Return the (X, Y) coordinate for the center point of the cell that contains the specified text.  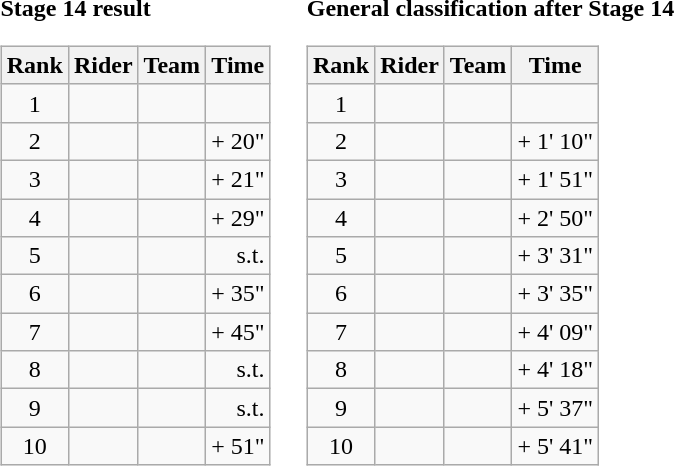
+ 5' 41" (556, 446)
+ 4' 18" (556, 370)
+ 2' 50" (556, 217)
+ 1' 10" (556, 141)
+ 3' 35" (556, 294)
+ 20" (238, 141)
+ 45" (238, 332)
+ 5' 37" (556, 408)
+ 4' 09" (556, 332)
+ 1' 51" (556, 179)
+ 3' 31" (556, 256)
+ 35" (238, 294)
+ 21" (238, 179)
+ 51" (238, 446)
+ 29" (238, 217)
